Pinpoint the cell where the given text exists, returning its [X, Y] midpoint coordinate. 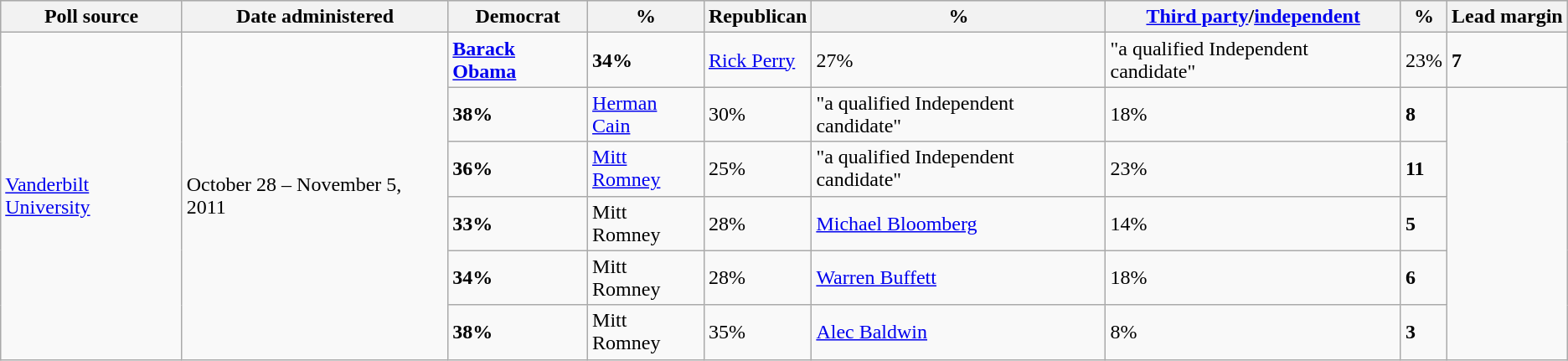
11 [1424, 169]
6 [1424, 278]
27% [958, 60]
35% [757, 332]
October 28 – November 5, 2011 [315, 196]
Herman Cain [647, 114]
Lead margin [1507, 17]
Vanderbilt University [91, 196]
Warren Buffett [958, 278]
Barack Obama [518, 60]
8% [1253, 332]
Date administered [315, 17]
Michael Bloomberg [958, 223]
Democrat [518, 17]
33% [518, 223]
30% [757, 114]
14% [1253, 223]
Alec Baldwin [958, 332]
25% [757, 169]
3 [1424, 332]
8 [1424, 114]
Third party/independent [1253, 17]
Rick Perry [757, 60]
7 [1507, 60]
5 [1424, 223]
Poll source [91, 17]
36% [518, 169]
Republican [757, 17]
